Return (x, y) of the center of cell containing provided text 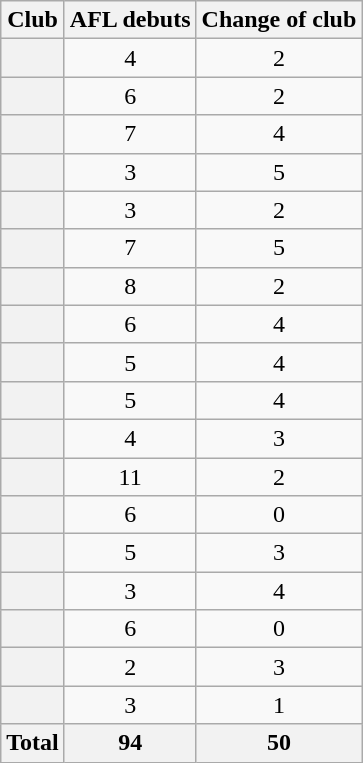
AFL debuts (130, 20)
Total (33, 743)
50 (279, 743)
Club (33, 20)
Change of club (279, 20)
1 (279, 705)
11 (130, 477)
8 (130, 286)
94 (130, 743)
